Determine the (x, y) coordinate at the center of the cell enclosing the given text.  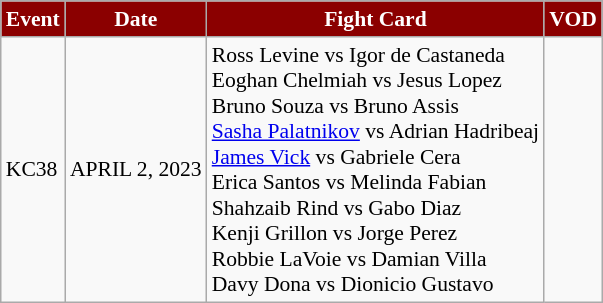
APRIL 2, 2023 (136, 170)
Fight Card (376, 19)
Date (136, 19)
Event (33, 19)
VOD (573, 19)
KC38 (33, 170)
